Provide the [X, Y] coordinate of the cell's center where the given text is located.  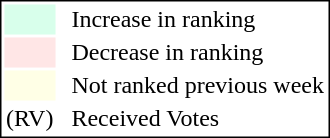
Decrease in ranking [198, 53]
Increase in ranking [198, 19]
Received Votes [198, 119]
(RV) [29, 119]
Not ranked previous week [198, 85]
